Output the [x, y] coordinate of the center of the cell containing the given text.  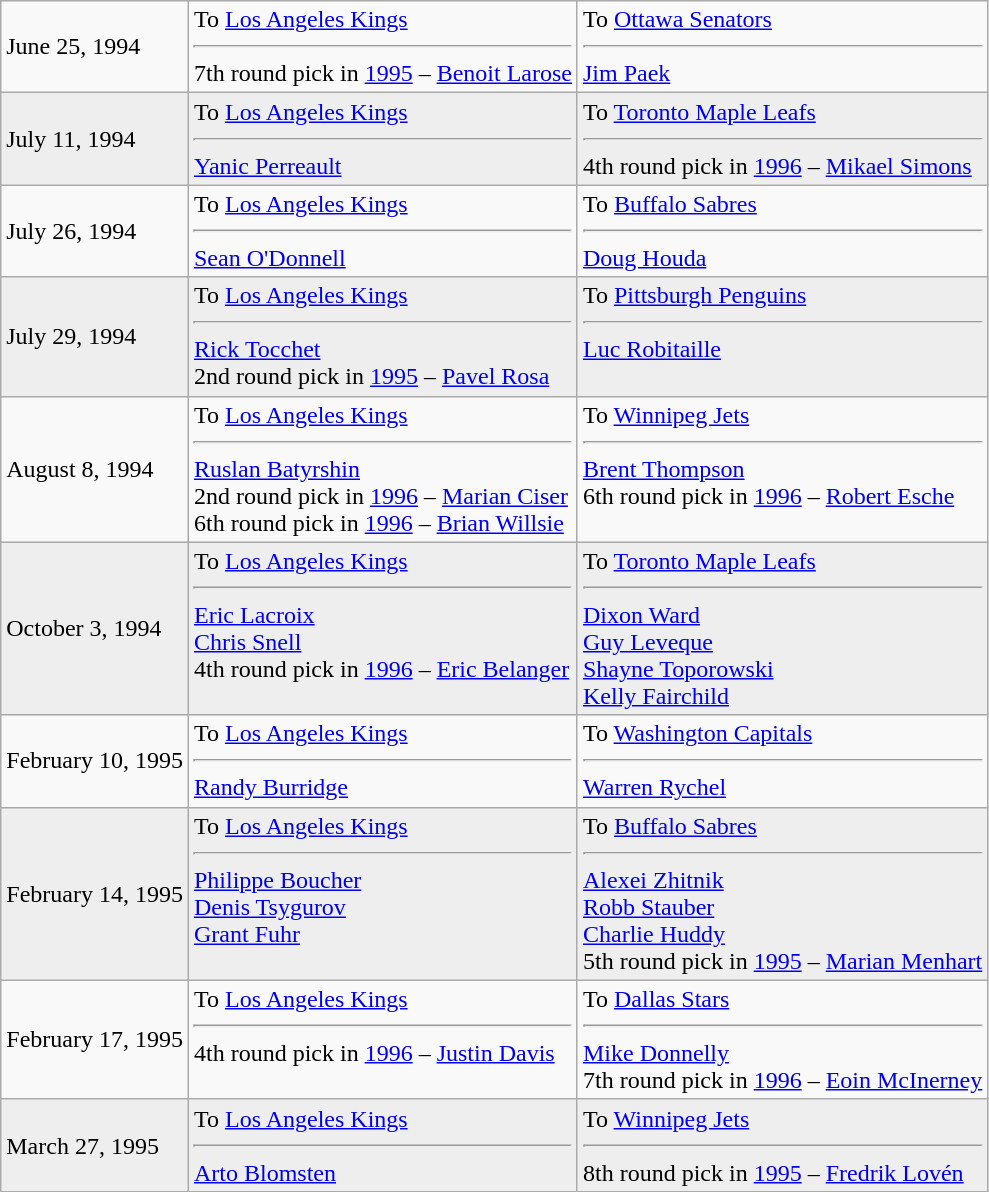
To Los Angeles KingsEric Lacroix Chris Snell 4th round pick in 1996 – Eric Belanger [382, 628]
To Washington CapitalsWarren Rychel [782, 761]
To Winnipeg JetsBrent Thompson 6th round pick in 1996 – Robert Esche [782, 469]
February 17, 1995 [95, 1040]
February 14, 1995 [95, 894]
To Los Angeles KingsYanic Perreault [382, 139]
July 26, 1994 [95, 231]
To Winnipeg Jets8th round pick in 1995 – Fredrik Lovén [782, 1145]
March 27, 1995 [95, 1145]
July 29, 1994 [95, 336]
August 8, 1994 [95, 469]
June 25, 1994 [95, 47]
To Los Angeles KingsRuslan Batyrshin 2nd round pick in 1996 – Marian Ciser 6th round pick in 1996 – Brian Willsie [382, 469]
To Toronto Maple Leafs4th round pick in 1996 – Mikael Simons [782, 139]
To Los Angeles KingsRick Tocchet 2nd round pick in 1995 – Pavel Rosa [382, 336]
October 3, 1994 [95, 628]
July 11, 1994 [95, 139]
To Ottawa SenatorsJim Paek [782, 47]
To Los Angeles KingsRandy Burridge [382, 761]
To Los Angeles KingsPhilippe Boucher Denis Tsygurov Grant Fuhr [382, 894]
To Toronto Maple LeafsDixon Ward Guy Leveque Shayne Toporowski Kelly Fairchild [782, 628]
To Los Angeles KingsArto Blomsten [382, 1145]
To Los Angeles KingsSean O'Donnell [382, 231]
To Los Angeles Kings4th round pick in 1996 – Justin Davis [382, 1040]
To Buffalo SabresAlexei Zhitnik Robb Stauber Charlie Huddy 5th round pick in 1995 – Marian Menhart [782, 894]
February 10, 1995 [95, 761]
To Dallas StarsMike Donnelly 7th round pick in 1996 – Eoin McInerney [782, 1040]
To Pittsburgh PenguinsLuc Robitaille [782, 336]
To Buffalo SabresDoug Houda [782, 231]
To Los Angeles Kings7th round pick in 1995 – Benoit Larose [382, 47]
